Extract the [X, Y] coordinate from the center of the cell holding the provided text.  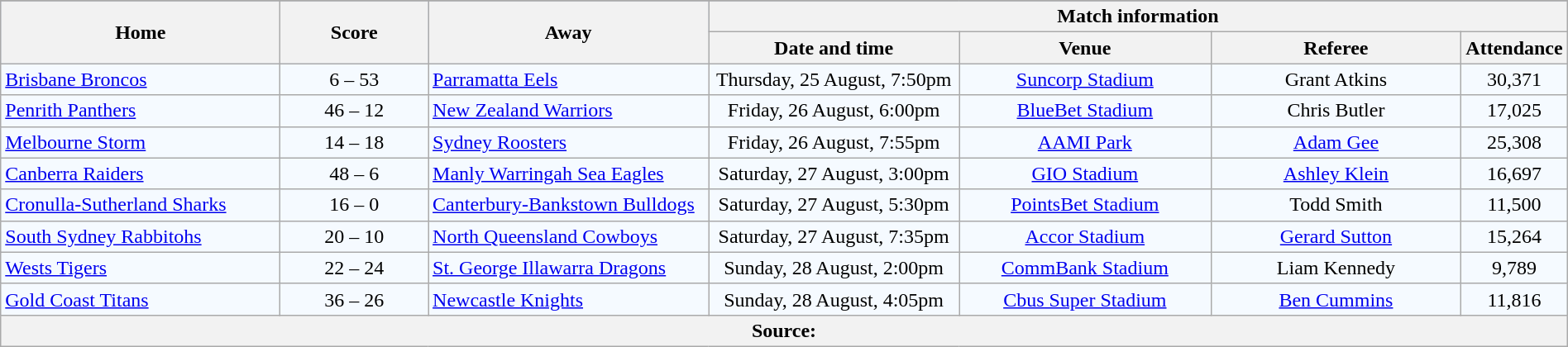
North Queensland Cowboys [569, 236]
Saturday, 27 August, 5:30pm [834, 205]
Sydney Roosters [569, 142]
Sunday, 28 August, 4:05pm [834, 299]
Gerard Sutton [1336, 236]
11,816 [1514, 299]
Suncorp Stadium [1085, 79]
Venue [1085, 48]
Accor Stadium [1085, 236]
CommBank Stadium [1085, 268]
Score [354, 32]
Attendance [1514, 48]
20 – 10 [354, 236]
9,789 [1514, 268]
Date and time [834, 48]
6 – 53 [354, 79]
Home [141, 32]
Source: [784, 330]
46 – 12 [354, 111]
22 – 24 [354, 268]
Manly Warringah Sea Eagles [569, 173]
30,371 [1514, 79]
Friday, 26 August, 7:55pm [834, 142]
AAMI Park [1085, 142]
Penrith Panthers [141, 111]
New Zealand Warriors [569, 111]
Ashley Klein [1336, 173]
16 – 0 [354, 205]
Chris Butler [1336, 111]
Friday, 26 August, 6:00pm [834, 111]
36 – 26 [354, 299]
Canberra Raiders [141, 173]
Newcastle Knights [569, 299]
Referee [1336, 48]
Gold Coast Titans [141, 299]
11,500 [1514, 205]
Match information [1138, 17]
Grant Atkins [1336, 79]
Thursday, 25 August, 7:50pm [834, 79]
17,025 [1514, 111]
Liam Kennedy [1336, 268]
PointsBet Stadium [1085, 205]
Away [569, 32]
Todd Smith [1336, 205]
Melbourne Storm [141, 142]
GIO Stadium [1085, 173]
25,308 [1514, 142]
Ben Cummins [1336, 299]
16,697 [1514, 173]
BlueBet Stadium [1085, 111]
Canterbury-Bankstown Bulldogs [569, 205]
Wests Tigers [141, 268]
Sunday, 28 August, 2:00pm [834, 268]
Cbus Super Stadium [1085, 299]
Cronulla-Sutherland Sharks [141, 205]
Saturday, 27 August, 3:00pm [834, 173]
Adam Gee [1336, 142]
Brisbane Broncos [141, 79]
48 – 6 [354, 173]
15,264 [1514, 236]
Parramatta Eels [569, 79]
South Sydney Rabbitohs [141, 236]
St. George Illawarra Dragons [569, 268]
14 – 18 [354, 142]
Saturday, 27 August, 7:35pm [834, 236]
